Return the [x, y] coordinate for the center point of the cell that contains the specified text.  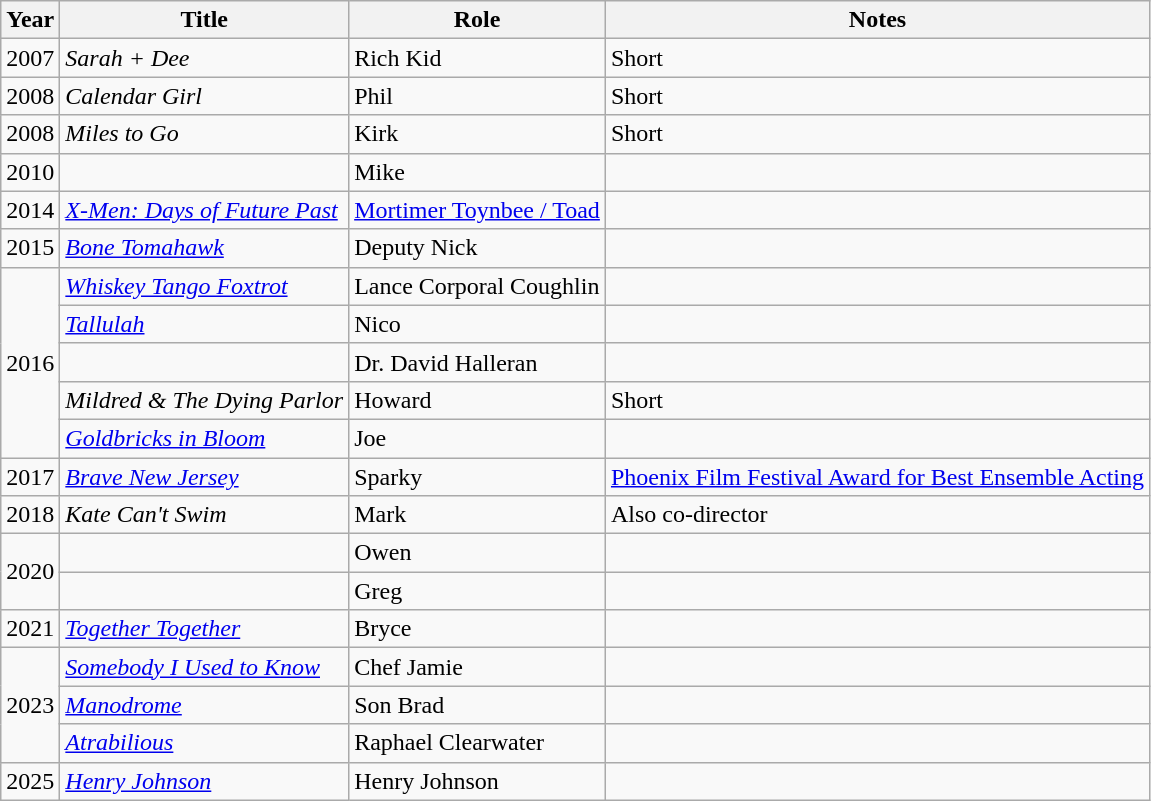
Sparky [478, 477]
Somebody I Used to Know [204, 667]
Mark [478, 515]
Title [204, 20]
Son Brad [478, 705]
Together Together [204, 629]
Role [478, 20]
Dr. David Halleran [478, 362]
Rich Kid [478, 58]
Manodrome [204, 705]
2023 [30, 705]
2016 [30, 362]
Mildred & The Dying Parlor [204, 400]
Miles to Go [204, 134]
Phoenix Film Festival Award for Best Ensemble Acting [877, 477]
2010 [30, 172]
2018 [30, 515]
Atrabilious [204, 743]
Lance Corporal Coughlin [478, 286]
Owen [478, 553]
Kirk [478, 134]
Calendar Girl [204, 96]
X-Men: Days of Future Past [204, 210]
Sarah + Dee [204, 58]
Nico [478, 324]
2020 [30, 572]
Kate Can't Swim [204, 515]
2017 [30, 477]
2007 [30, 58]
Goldbricks in Bloom [204, 438]
Howard [478, 400]
2021 [30, 629]
Raphael Clearwater [478, 743]
Also co-director [877, 515]
Deputy Nick [478, 248]
Notes [877, 20]
Chef Jamie [478, 667]
2025 [30, 781]
Bryce [478, 629]
Whiskey Tango Foxtrot [204, 286]
Brave New Jersey [204, 477]
Joe [478, 438]
2014 [30, 210]
Phil [478, 96]
Bone Tomahawk [204, 248]
Mortimer Toynbee / Toad [478, 210]
Greg [478, 591]
Year [30, 20]
Tallulah [204, 324]
2015 [30, 248]
Mike [478, 172]
